For the text-containing cell, return its midpoint in [x, y] coordinate format. 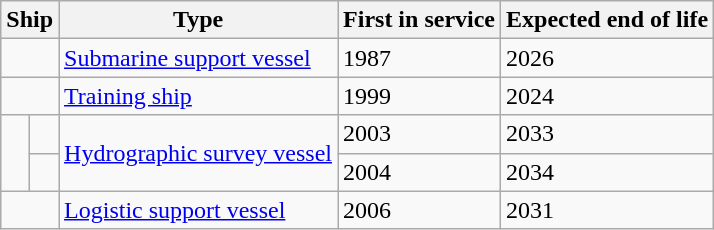
2034 [608, 172]
Submarine support vessel [198, 58]
1999 [420, 96]
Hydrographic survey vessel [198, 153]
Type [198, 20]
2024 [608, 96]
Expected end of life [608, 20]
2026 [608, 58]
Training ship [198, 96]
2006 [420, 210]
2031 [608, 210]
2033 [608, 134]
First in service [420, 20]
Ship [30, 20]
Logistic support vessel [198, 210]
2004 [420, 172]
1987 [420, 58]
2003 [420, 134]
